Provide the [x, y] coordinate of the cell's center where the given text is located.  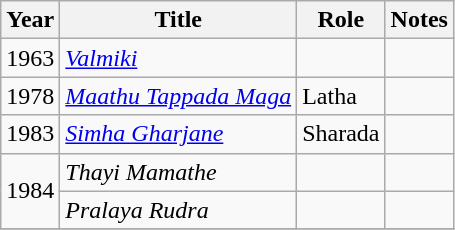
1984 [30, 191]
Sharada [341, 134]
Thayi Mamathe [178, 172]
Year [30, 20]
1978 [30, 96]
Valmiki [178, 58]
Notes [419, 20]
Latha [341, 96]
Simha Gharjane [178, 134]
1983 [30, 134]
Pralaya Rudra [178, 210]
Maathu Tappada Maga [178, 96]
Title [178, 20]
1963 [30, 58]
Role [341, 20]
